Provide the [X, Y] coordinate of the cell's center where the given text is located.  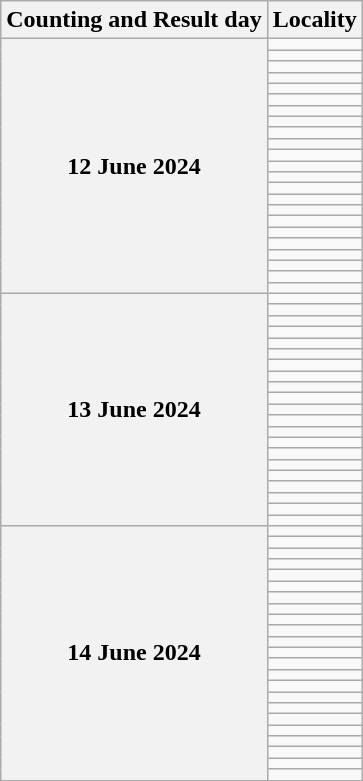
Counting and Result day [134, 20]
13 June 2024 [134, 409]
12 June 2024 [134, 166]
14 June 2024 [134, 653]
Locality [314, 20]
